Capture the cell that displays the provided text and extract its (x, y) central coordinate. 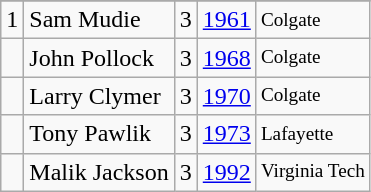
Lafayette (312, 134)
Malik Jackson (99, 172)
Tony Pawlik (99, 134)
1970 (226, 96)
Virginia Tech (312, 172)
Larry Clymer (99, 96)
1 (12, 20)
1961 (226, 20)
1973 (226, 134)
John Pollock (99, 58)
Sam Mudie (99, 20)
1992 (226, 172)
1968 (226, 58)
